Determine the (X, Y) coordinate at the center of the cell enclosing the given text.  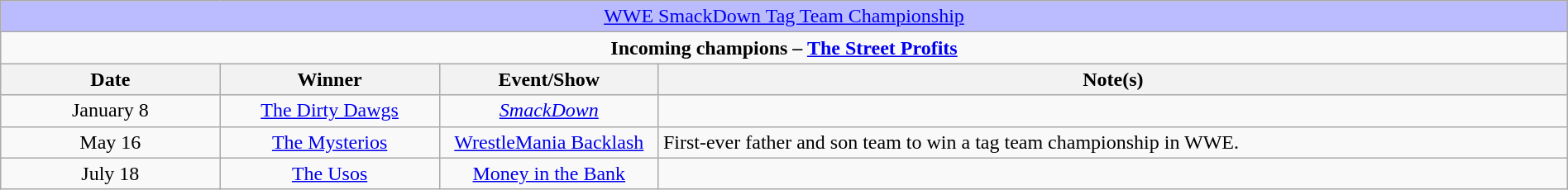
WrestleMania Backlash (549, 142)
Note(s) (1113, 79)
The Mysterios (329, 142)
First-ever father and son team to win a tag team championship in WWE. (1113, 142)
Winner (329, 79)
Incoming champions – The Street Profits (784, 48)
WWE SmackDown Tag Team Championship (784, 17)
Money in the Bank (549, 173)
SmackDown (549, 111)
The Dirty Dawgs (329, 111)
Date (111, 79)
May 16 (111, 142)
Event/Show (549, 79)
The Usos (329, 173)
July 18 (111, 173)
January 8 (111, 111)
